Capture the cell that displays the provided text and extract its [X, Y] central coordinate. 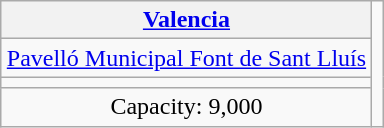
Valencia [186, 20]
Capacity: 9,000 [186, 107]
Pavelló Municipal Font de Sant Lluís [186, 58]
